For the text-containing cell, return its midpoint in (X, Y) coordinate format. 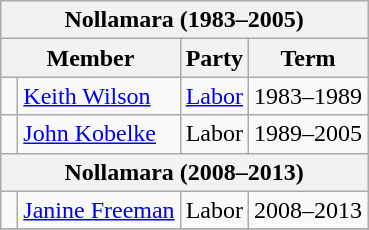
Party (214, 58)
Keith Wilson (99, 96)
Nollamara (2008–2013) (184, 172)
Term (308, 58)
1983–1989 (308, 96)
1989–2005 (308, 134)
Member (90, 58)
John Kobelke (99, 134)
Janine Freeman (99, 210)
Nollamara (1983–2005) (184, 20)
2008–2013 (308, 210)
